Capture the cell that displays the provided text and extract its [x, y] central coordinate. 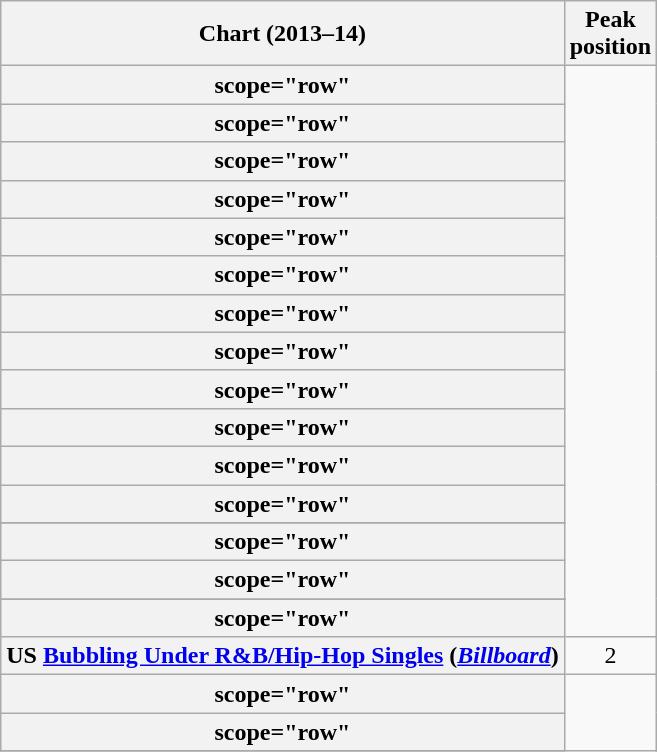
2 [610, 656]
Chart (2013–14) [282, 34]
US Bubbling Under R&B/Hip-Hop Singles (Billboard) [282, 656]
Peakposition [610, 34]
